Return [x, y] of the center of cell containing provided text 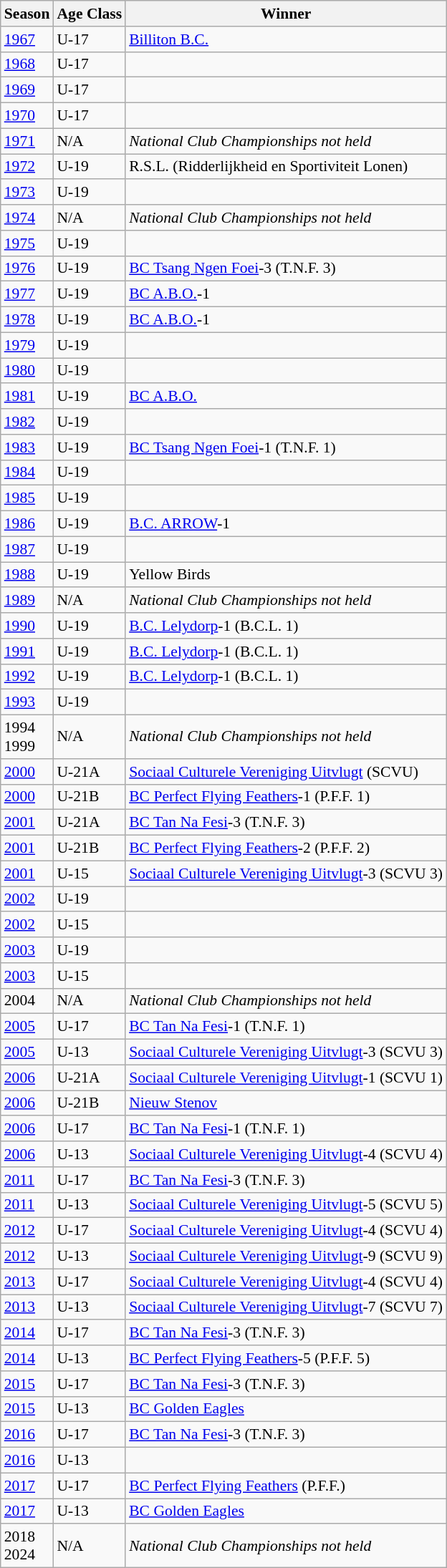
1985 [27, 498]
BC Tsang Ngen Foei-3 (T.N.F. 3) [286, 268]
1988 [27, 575]
1968 [27, 64]
BC Perfect Flying Feathers-1 (P.F.F. 1) [286, 797]
2004 [27, 1001]
R.S.L. (Ridderlijkheid en Sportiviteit Lonen) [286, 167]
1978 [27, 320]
BC Perfect Flying Feathers-2 (P.F.F. 2) [286, 848]
BC Tsang Ngen Foei-1 (T.N.F. 1) [286, 447]
1969 [27, 90]
BC A.B.O. [286, 397]
1972 [27, 167]
1991 [27, 652]
20182024 [27, 1547]
1990 [27, 626]
Sociaal Culturele Vereniging Uitvlugt-1 (SCVU 1) [286, 1078]
1986 [27, 524]
1992 [27, 677]
1975 [27, 243]
Winner [286, 14]
1970 [27, 116]
1980 [27, 371]
Sociaal Culturele Vereniging Uitvlugt-9 (SCVU 9) [286, 1257]
1977 [27, 294]
1983 [27, 447]
1987 [27, 549]
Season [27, 14]
Yellow Birds [286, 575]
BC Perfect Flying Feathers-5 (P.F.F. 5) [286, 1358]
1993 [27, 702]
1981 [27, 397]
Sociaal Culturele Vereniging Uitvlugt-5 (SCVU 5) [286, 1205]
BC Perfect Flying Feathers (P.F.F.) [286, 1486]
1971 [27, 141]
1967 [27, 39]
B.C. ARROW-1 [286, 524]
Sociaal Culturele Vereniging Uitvlugt-7 (SCVU 7) [286, 1307]
1989 [27, 601]
19941999 [27, 737]
1984 [27, 473]
1973 [27, 193]
Age Class [89, 14]
Billiton B.C. [286, 39]
1976 [27, 268]
Sociaal Culturele Vereniging Uitvlugt (SCVU) [286, 772]
Nieuw Stenov [286, 1103]
1979 [27, 345]
1974 [27, 218]
1982 [27, 422]
